Provide the [x, y] coordinate of the cell's center where the given text is located.  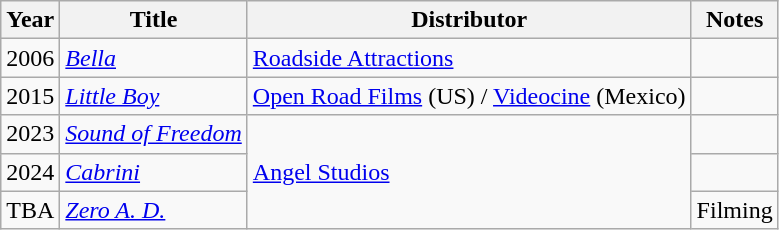
2015 [30, 96]
2024 [30, 172]
Distributor [469, 20]
Zero A. D. [154, 210]
Bella [154, 58]
Filming [734, 210]
Notes [734, 20]
2006 [30, 58]
Cabrini [154, 172]
Open Road Films (US) / Videocine (Mexico) [469, 96]
Sound of Freedom [154, 134]
Year [30, 20]
2023 [30, 134]
Angel Studios [469, 172]
Little Boy [154, 96]
Title [154, 20]
Roadside Attractions [469, 58]
TBA [30, 210]
